Locate the cell with the specified text and output its (x, y) center coordinate. 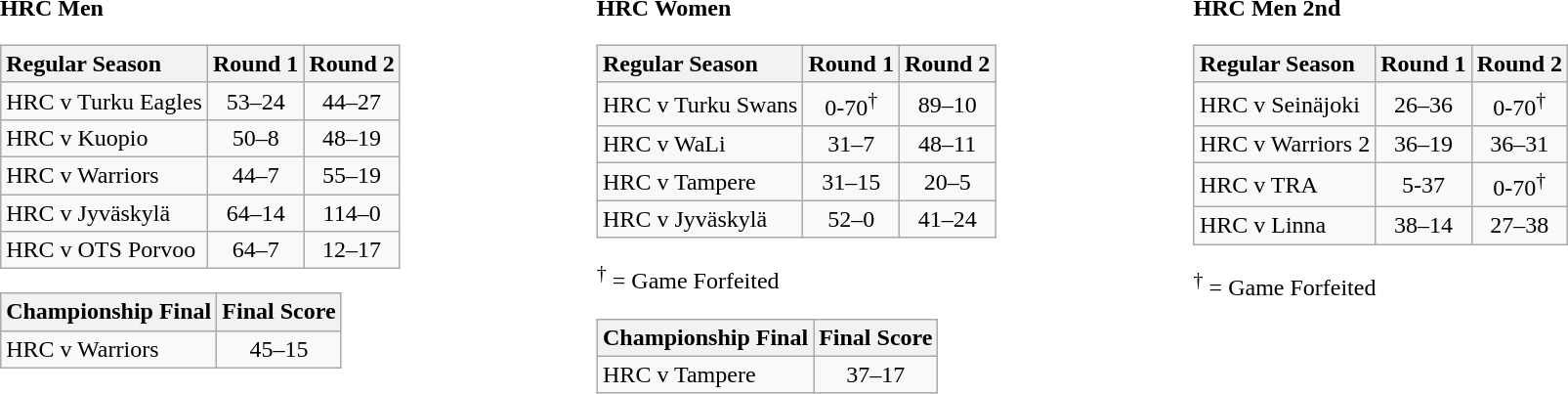
5-37 (1423, 186)
27–38 (1519, 225)
50–8 (255, 138)
HRC v Kuopio (105, 138)
37–17 (875, 374)
36–19 (1423, 145)
41–24 (947, 219)
36–31 (1519, 145)
48–11 (947, 145)
64–14 (255, 212)
114–0 (352, 212)
20–5 (947, 182)
53–24 (255, 101)
31–7 (851, 145)
44–7 (255, 175)
HRC v Seinäjoki (1284, 104)
89–10 (947, 104)
12–17 (352, 250)
48–19 (352, 138)
64–7 (255, 250)
HRC v Warriors 2 (1284, 145)
31–15 (851, 182)
HRC v Turku Eagles (105, 101)
HRC v TRA (1284, 186)
55–19 (352, 175)
HRC v Linna (1284, 225)
38–14 (1423, 225)
26–36 (1423, 104)
44–27 (352, 101)
HRC v WaLi (700, 145)
HRC v OTS Porvoo (105, 250)
52–0 (851, 219)
HRC v Turku Swans (700, 104)
45–15 (279, 349)
